Provide the (x, y) coordinate of the cell's center where the given text is located.  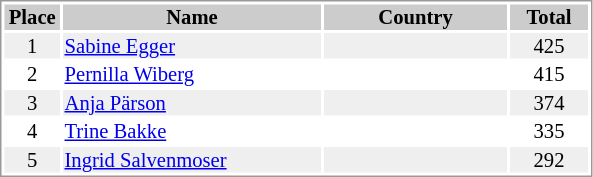
374 (549, 103)
3 (32, 103)
4 (32, 131)
Country (416, 17)
Trine Bakke (192, 131)
415 (549, 75)
Ingrid Salvenmoser (192, 160)
425 (549, 46)
Total (549, 17)
Pernilla Wiberg (192, 75)
335 (549, 131)
Place (32, 17)
1 (32, 46)
Sabine Egger (192, 46)
Name (192, 17)
Anja Pärson (192, 103)
292 (549, 160)
2 (32, 75)
5 (32, 160)
